Determine the (X, Y) coordinate at the center of the cell enclosing the given text.  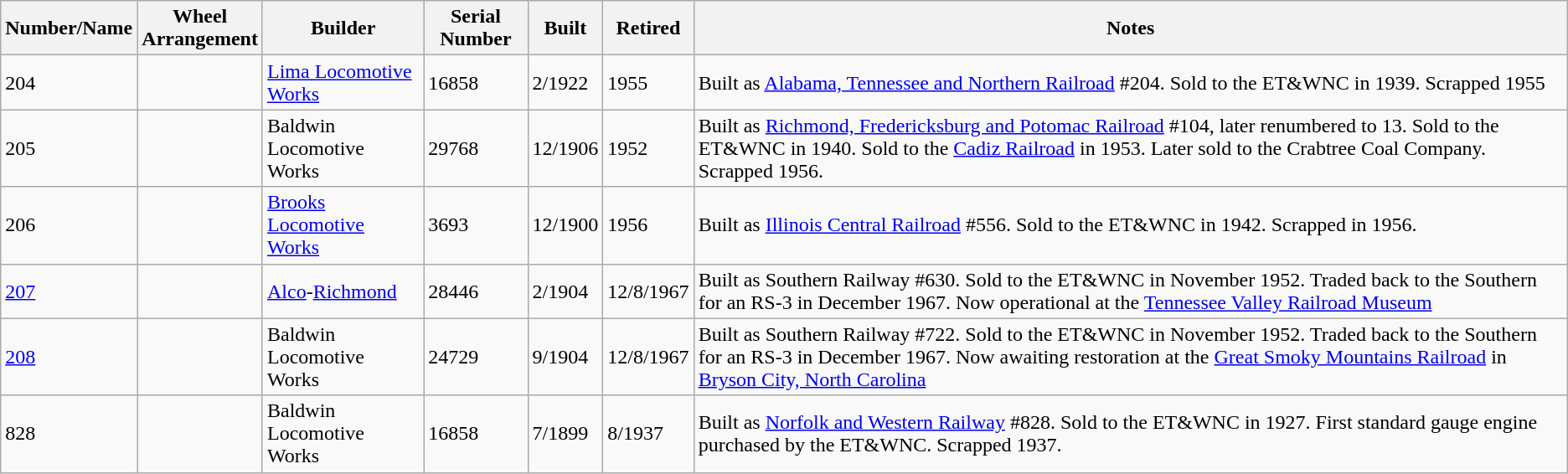
Notes (1131, 28)
3693 (476, 225)
Number/Name (69, 28)
Retired (648, 28)
205 (69, 148)
1955 (648, 82)
2/1922 (565, 82)
208 (69, 357)
WheelArrangement (200, 28)
2/1904 (565, 291)
Brooks Locomotive Works (343, 225)
Built as Illinois Central Railroad #556. Sold to the ET&WNC in 1942. Scrapped in 1956. (1131, 225)
Alco-Richmond (343, 291)
207 (69, 291)
7/1899 (565, 434)
Built (565, 28)
9/1904 (565, 357)
Built as Alabama, Tennessee and Northern Railroad #204. Sold to the ET&WNC in 1939. Scrapped 1955 (1131, 82)
Built as Norfolk and Western Railway #828. Sold to the ET&WNC in 1927. First standard gauge engine purchased by the ET&WNC. Scrapped 1937. (1131, 434)
Builder (343, 28)
1956 (648, 225)
28446 (476, 291)
828 (69, 434)
12/1906 (565, 148)
24729 (476, 357)
206 (69, 225)
204 (69, 82)
Serial Number (476, 28)
8/1937 (648, 434)
1952 (648, 148)
12/1900 (565, 225)
29768 (476, 148)
Lima Locomotive Works (343, 82)
